From the cell containing the given text, extract its center point as [x, y] coordinate. 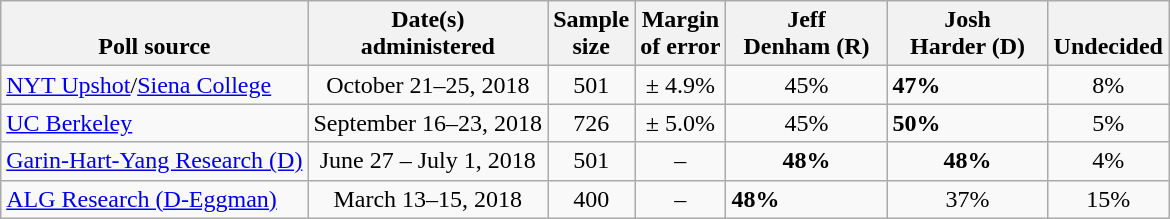
Garin-Hart-Yang Research (D) [154, 161]
Samplesize [592, 34]
ALG Research (D-Eggman) [154, 199]
37% [968, 199]
JeffDenham (R) [806, 34]
726 [592, 123]
± 4.9% [680, 85]
400 [592, 199]
NYT Upshot/Siena College [154, 85]
October 21–25, 2018 [428, 85]
5% [1108, 123]
September 16–23, 2018 [428, 123]
Undecided [1108, 34]
March 13–15, 2018 [428, 199]
Marginof error [680, 34]
June 27 – July 1, 2018 [428, 161]
UC Berkeley [154, 123]
Poll source [154, 34]
JoshHarder (D) [968, 34]
15% [1108, 199]
4% [1108, 161]
± 5.0% [680, 123]
47% [968, 85]
8% [1108, 85]
50% [968, 123]
Date(s)administered [428, 34]
